Extract the [x, y] coordinate from the center of the cell holding the provided text.  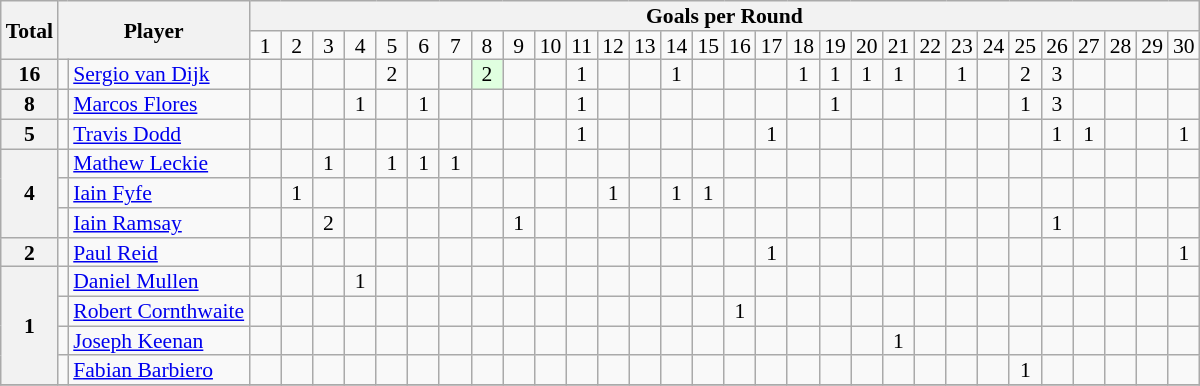
28 [1121, 46]
13 [645, 46]
Joseph Keenan [158, 341]
27 [1089, 46]
Iain Fyfe [158, 193]
Daniel Mullen [158, 282]
23 [962, 46]
15 [708, 46]
9 [519, 46]
21 [899, 46]
10 [551, 46]
Robert Cornthwaite [158, 312]
Paul Reid [158, 253]
22 [930, 46]
18 [803, 46]
Marcos Flores [158, 105]
20 [867, 46]
7 [455, 46]
6 [424, 46]
Iain Ramsay [158, 223]
14 [677, 46]
Total [30, 30]
25 [1025, 46]
12 [613, 46]
17 [772, 46]
11 [582, 46]
29 [1152, 46]
Sergio van Dijk [158, 75]
Fabian Barbiero [158, 371]
26 [1057, 46]
Travis Dodd [158, 134]
Player [154, 30]
Goals per Round [724, 16]
Mathew Leckie [158, 164]
30 [1184, 46]
19 [835, 46]
24 [994, 46]
